Determine the (x, y) coordinate at the center of the cell enclosing the given text.  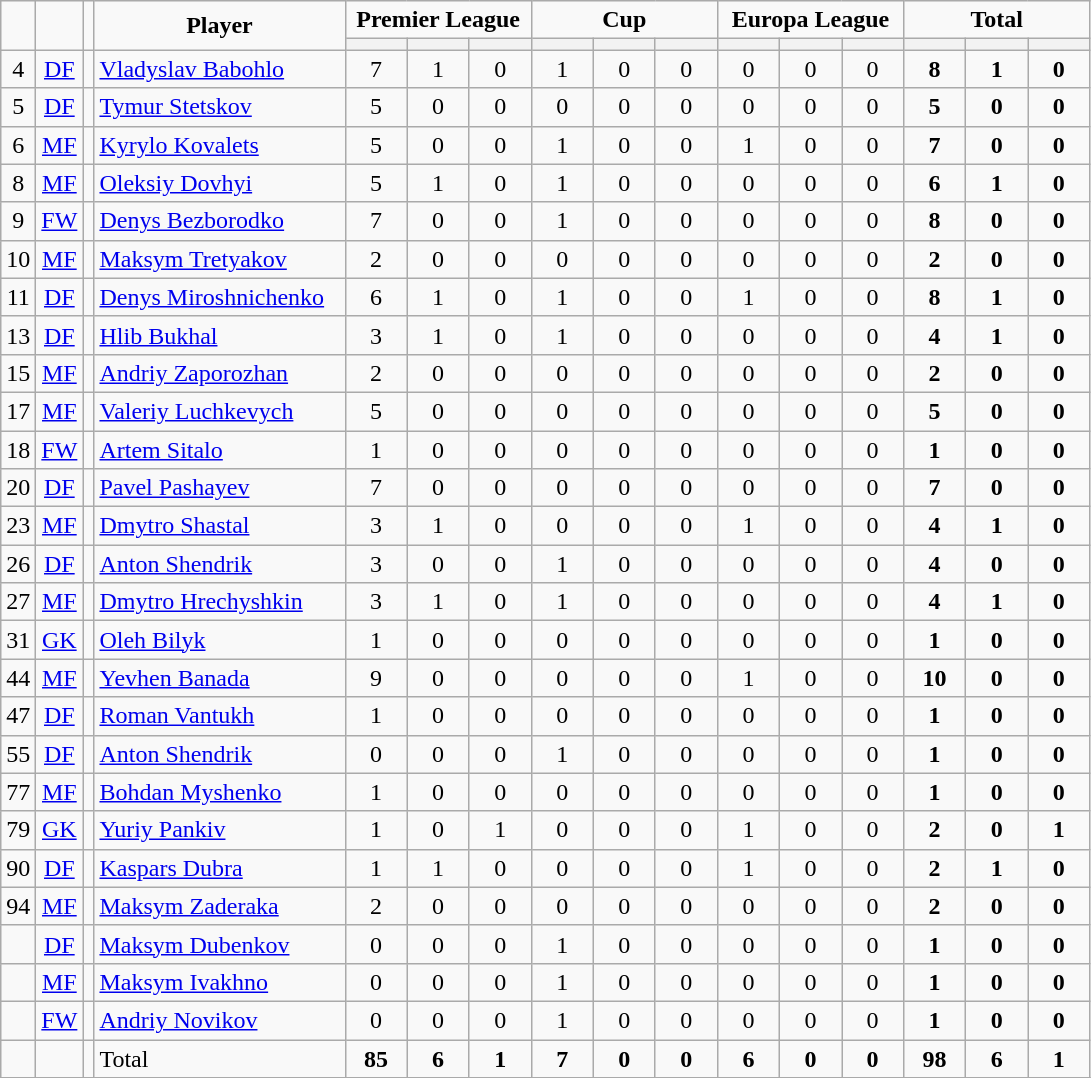
55 (18, 754)
23 (18, 526)
Oleh Bilyk (220, 640)
Bohdan Myshenko (220, 792)
94 (18, 906)
Cup (624, 20)
Dmytro Shastal (220, 526)
Dmytro Hrechyshkin (220, 602)
27 (18, 602)
Denys Miroshnichenko (220, 297)
17 (18, 411)
Valeriy Luchkevych (220, 411)
44 (18, 678)
Tymur Stetskov (220, 107)
11 (18, 297)
Oleksiy Dovhyi (220, 183)
85 (376, 1059)
Denys Bezborodko (220, 221)
Andriy Novikov (220, 1020)
Vladyslav Babohlo (220, 69)
26 (18, 564)
18 (18, 449)
Artem Sitalo (220, 449)
47 (18, 716)
Pavel Pashayev (220, 488)
Yuriy Pankiv (220, 830)
Kaspars Dubra (220, 868)
98 (935, 1059)
77 (18, 792)
Premier League (438, 20)
31 (18, 640)
Roman Vantukh (220, 716)
Hlib Bukhal (220, 335)
Maksym Ivakhno (220, 982)
Europa League (810, 20)
20 (18, 488)
Kyrylo Kovalets (220, 145)
Maksym Dubenkov (220, 944)
90 (18, 868)
Maksym Zaderaka (220, 906)
Maksym Tretyakov (220, 259)
79 (18, 830)
Andriy Zaporozhan (220, 373)
15 (18, 373)
Yevhen Banada (220, 678)
Player (220, 26)
13 (18, 335)
